Scan for the cell matching the given text and deliver its (x, y) coordinate at center. 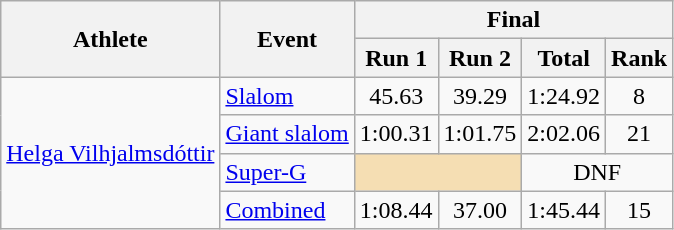
Combined (287, 210)
Total (564, 58)
15 (640, 210)
Helga Vilhjalmsdóttir (110, 153)
37.00 (480, 210)
1:01.75 (480, 134)
Final (513, 20)
8 (640, 96)
1:24.92 (564, 96)
2:02.06 (564, 134)
DNF (598, 172)
Rank (640, 58)
21 (640, 134)
Athlete (110, 39)
45.63 (396, 96)
Super-G (287, 172)
Slalom (287, 96)
Run 2 (480, 58)
Giant slalom (287, 134)
1:00.31 (396, 134)
1:08.44 (396, 210)
1:45.44 (564, 210)
Event (287, 39)
Run 1 (396, 58)
39.29 (480, 96)
